For the text-containing cell, return its midpoint in (X, Y) coordinate format. 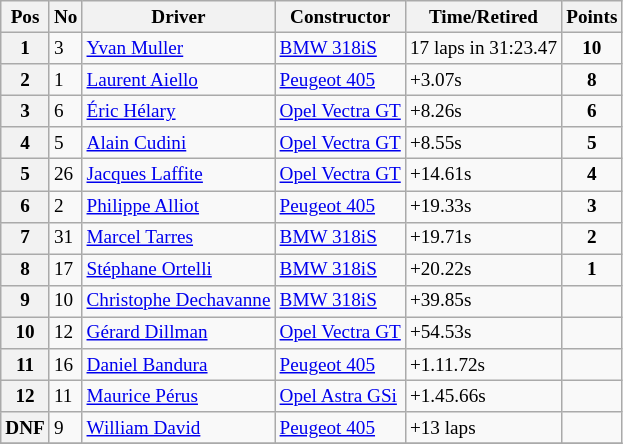
+13 laps (483, 428)
Gérard Dillman (178, 333)
Stéphane Ortelli (178, 270)
Driver (178, 17)
+14.61s (483, 175)
DNF (26, 428)
+39.85s (483, 301)
Alain Cudini (178, 143)
Philippe Alliot (178, 206)
Opel Astra GSi (340, 396)
17 (66, 270)
Pos (26, 17)
+8.26s (483, 111)
William David (178, 428)
Christophe Dechavanne (178, 301)
Marcel Tarres (178, 238)
Éric Hélary (178, 111)
+1.11.72s (483, 365)
+54.53s (483, 333)
+1.45.66s (483, 396)
Daniel Bandura (178, 365)
Points (592, 17)
+20.22s (483, 270)
Yvan Muller (178, 48)
Constructor (340, 17)
26 (66, 175)
No (66, 17)
Jacques Laffite (178, 175)
+3.07s (483, 80)
7 (26, 238)
+19.33s (483, 206)
+19.71s (483, 238)
31 (66, 238)
17 laps in 31:23.47 (483, 48)
Time/Retired (483, 17)
16 (66, 365)
Maurice Pérus (178, 396)
Laurent Aiello (178, 80)
+8.55s (483, 143)
